Provide the (X, Y) coordinate of the cell's center where the given text is located.  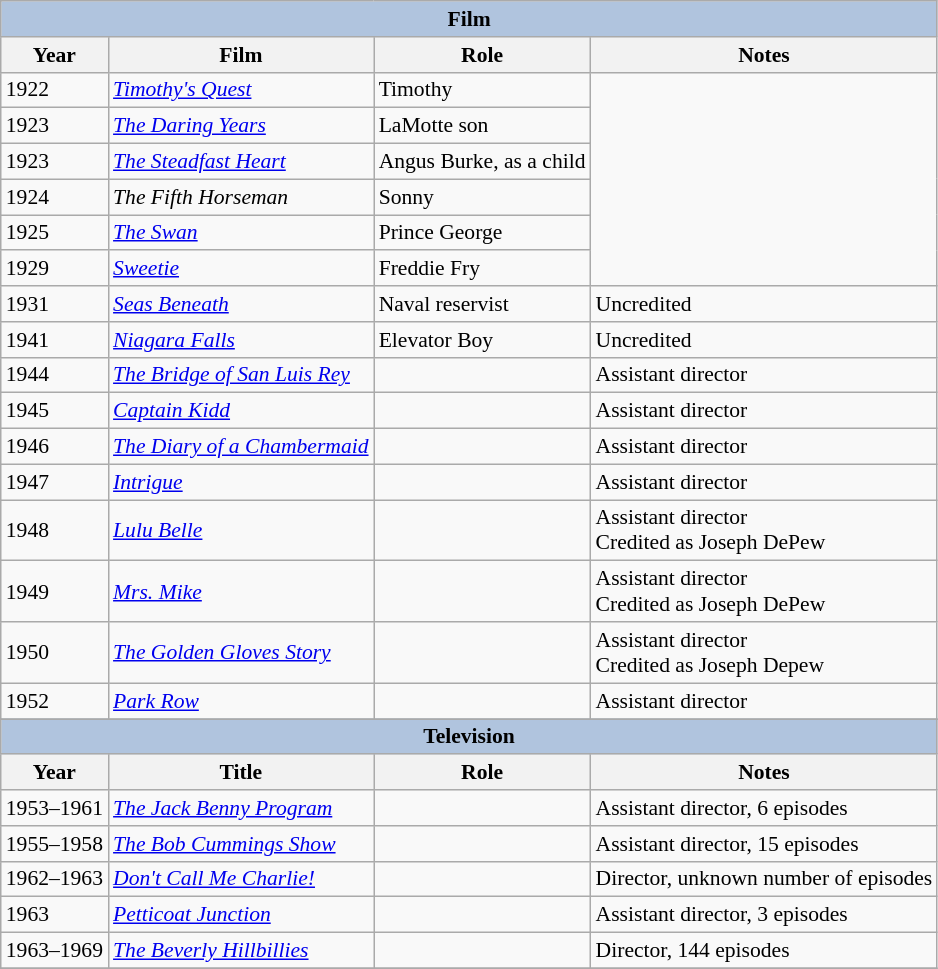
Don't Call Me Charlie! (241, 879)
1962–1963 (54, 879)
Timothy (482, 90)
Sonny (482, 197)
The Steadfast Heart (241, 162)
The Daring Years (241, 126)
Television (470, 737)
1948 (54, 530)
1947 (54, 482)
1963 (54, 915)
The Bob Cummings Show (241, 844)
Angus Burke, as a child (482, 162)
1953–1961 (54, 808)
1945 (54, 411)
Prince George (482, 233)
Assistant director, 15 episodes (764, 844)
Park Row (241, 701)
1946 (54, 447)
1950 (54, 652)
The Beverly Hillbillies (241, 951)
Assistant director, 6 episodes (764, 808)
The Golden Gloves Story (241, 652)
Title (241, 773)
Director, 144 episodes (764, 951)
1941 (54, 340)
1955–1958 (54, 844)
1952 (54, 701)
Captain Kidd (241, 411)
Intrigue (241, 482)
The Diary of a Chambermaid (241, 447)
1929 (54, 269)
1931 (54, 304)
Elevator Boy (482, 340)
1944 (54, 375)
Sweetie (241, 269)
1963–1969 (54, 951)
The Swan (241, 233)
Director, unknown number of episodes (764, 879)
Niagara Falls (241, 340)
Assistant director, 3 episodes (764, 915)
The Jack Benny Program (241, 808)
Naval reservist (482, 304)
Freddie Fry (482, 269)
1949 (54, 592)
The Fifth Horseman (241, 197)
Seas Beneath (241, 304)
1922 (54, 90)
Timothy's Quest (241, 90)
LaMotte son (482, 126)
Mrs. Mike (241, 592)
The Bridge of San Luis Rey (241, 375)
Lulu Belle (241, 530)
1925 (54, 233)
Petticoat Junction (241, 915)
1924 (54, 197)
Assistant directorCredited as Joseph Depew (764, 652)
